Output the (X, Y) coordinate of the center of the cell containing the given text.  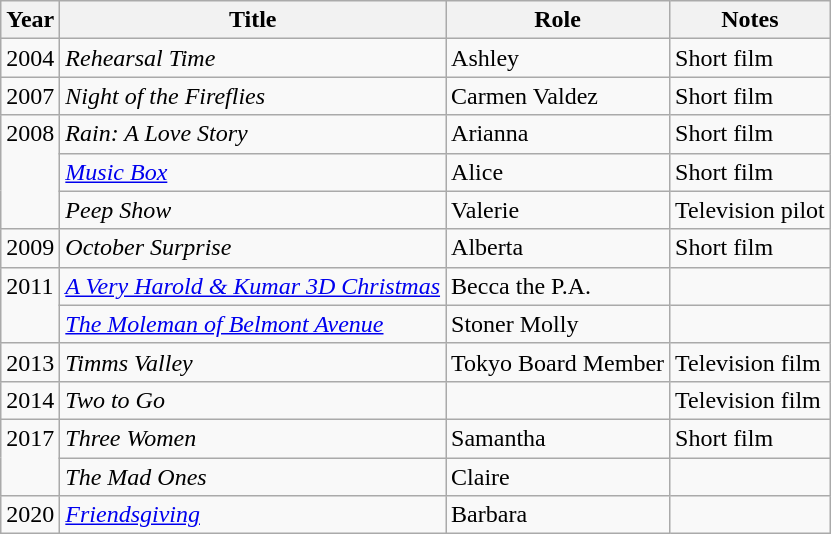
Valerie (558, 210)
Television pilot (750, 210)
Timms Valley (253, 362)
Two to Go (253, 400)
Arianna (558, 134)
Barbara (558, 515)
A Very Harold & Kumar 3D Christmas (253, 286)
2013 (30, 362)
2011 (30, 305)
Claire (558, 477)
The Mad Ones (253, 477)
Ashley (558, 58)
2009 (30, 248)
October Surprise (253, 248)
Notes (750, 20)
Night of the Fireflies (253, 96)
Alice (558, 172)
Peep Show (253, 210)
2014 (30, 400)
Friendsgiving (253, 515)
Rehearsal Time (253, 58)
Rain: A Love Story (253, 134)
Title (253, 20)
2017 (30, 457)
Music Box (253, 172)
2020 (30, 515)
Carmen Valdez (558, 96)
Three Women (253, 438)
Role (558, 20)
2008 (30, 172)
Tokyo Board Member (558, 362)
Samantha (558, 438)
2007 (30, 96)
Alberta (558, 248)
2004 (30, 58)
Stoner Molly (558, 324)
Year (30, 20)
Becca the P.A. (558, 286)
The Moleman of Belmont Avenue (253, 324)
